Extract the [x, y] coordinate from the center of the cell holding the provided text.  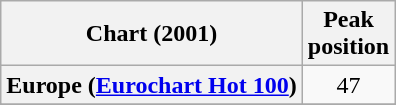
47 [348, 85]
Chart (2001) [152, 34]
Peakposition [348, 34]
Europe (Eurochart Hot 100) [152, 85]
